For the text-containing cell, return its midpoint in [X, Y] coordinate format. 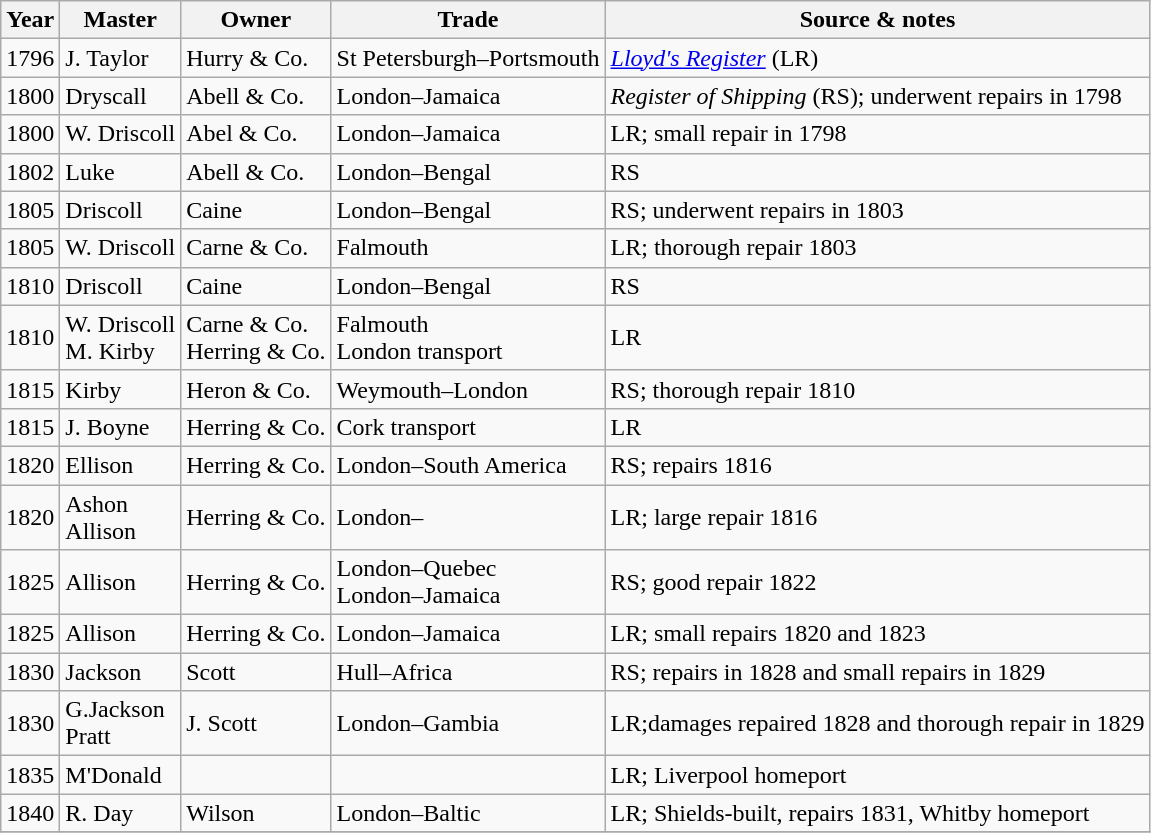
RS; repairs in 1828 and small repairs in 1829 [878, 672]
LR; thorough repair 1803 [878, 248]
RS; thorough repair 1810 [878, 389]
J. Boyne [120, 427]
Trade [468, 20]
Falmouth [468, 248]
London–Baltic [468, 813]
Master [120, 20]
London– [468, 516]
LR; Shields-built, repairs 1831, Whitby homeport [878, 813]
St Petersburgh–Portsmouth [468, 58]
Wilson [256, 813]
Carne & Co. [256, 248]
1802 [30, 172]
Jackson [120, 672]
LR; small repair in 1798 [878, 134]
LR; small repairs 1820 and 1823 [878, 634]
Carne & Co.Herring & Co. [256, 338]
J. Scott [256, 724]
London–South America [468, 465]
RS; good repair 1822 [878, 582]
AshonAllison [120, 516]
Abel & Co. [256, 134]
J. Taylor [120, 58]
Kirby [120, 389]
W. DriscollM. Kirby [120, 338]
Lloyd's Register (LR) [878, 58]
1835 [30, 775]
Owner [256, 20]
Hull–Africa [468, 672]
Register of Shipping (RS); underwent repairs in 1798 [878, 96]
LR;damages repaired 1828 and thorough repair in 1829 [878, 724]
R. Day [120, 813]
Cork transport [468, 427]
London–Gambia [468, 724]
Source & notes [878, 20]
Luke [120, 172]
FalmouthLondon transport [468, 338]
M'Donald [120, 775]
Weymouth–London [468, 389]
RS; repairs 1816 [878, 465]
London–QuebecLondon–Jamaica [468, 582]
Scott [256, 672]
1796 [30, 58]
Hurry & Co. [256, 58]
1840 [30, 813]
Year [30, 20]
G.JacksonPratt [120, 724]
Heron & Co. [256, 389]
Ellison [120, 465]
LR; large repair 1816 [878, 516]
Dryscall [120, 96]
LR; Liverpool homeport [878, 775]
RS; underwent repairs in 1803 [878, 210]
